Search for the cell housing the specified text and yield its (X, Y) center coordinate. 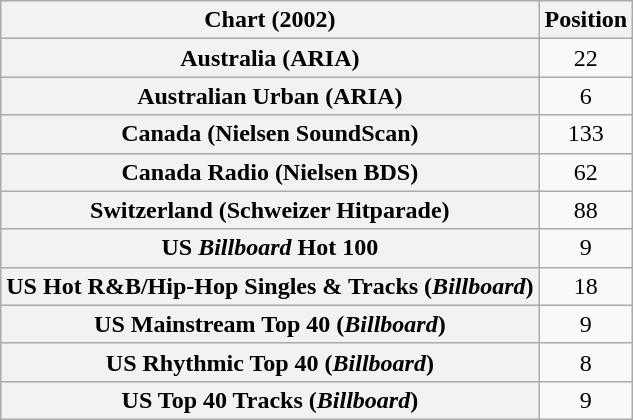
8 (586, 362)
Switzerland (Schweizer Hitparade) (270, 210)
US Hot R&B/Hip-Hop Singles & Tracks (Billboard) (270, 286)
133 (586, 134)
Canada Radio (Nielsen BDS) (270, 172)
Position (586, 20)
Chart (2002) (270, 20)
Australian Urban (ARIA) (270, 96)
US Rhythmic Top 40 (Billboard) (270, 362)
6 (586, 96)
22 (586, 58)
Canada (Nielsen SoundScan) (270, 134)
US Top 40 Tracks (Billboard) (270, 400)
US Billboard Hot 100 (270, 248)
62 (586, 172)
88 (586, 210)
18 (586, 286)
US Mainstream Top 40 (Billboard) (270, 324)
Australia (ARIA) (270, 58)
